From the cell containing the given text, extract its center point as (X, Y) coordinate. 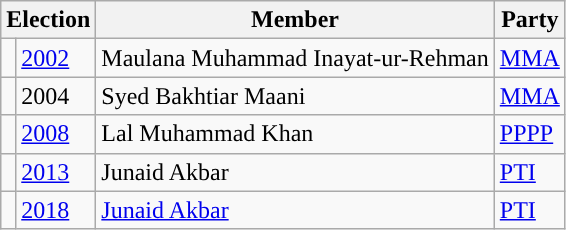
Maulana Muhammad Inayat-ur-Rehman (295, 58)
PPPP (530, 134)
Member (295, 20)
2004 (56, 96)
2018 (56, 210)
Election (48, 20)
Lal Muhammad Khan (295, 134)
Party (530, 20)
2002 (56, 58)
2013 (56, 172)
Syed Bakhtiar Maani (295, 96)
2008 (56, 134)
